Return the [x, y] coordinate for the center point of the cell that contains the specified text.  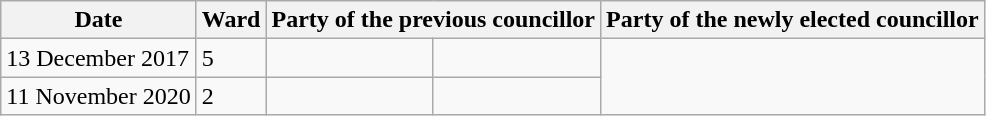
2 [231, 96]
Party of the newly elected councillor [793, 20]
Date [98, 20]
11 November 2020 [98, 96]
Ward [231, 20]
Party of the previous councillor [434, 20]
13 December 2017 [98, 58]
5 [231, 58]
